Provide the [x, y] coordinate of the cell's center where the given text is located.  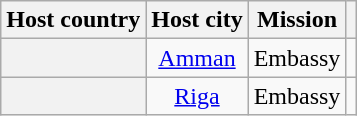
Riga [197, 96]
Host city [197, 20]
Mission [297, 20]
Host country [74, 20]
Amman [197, 58]
